Output the (x, y) coordinate of the center of the cell containing the given text.  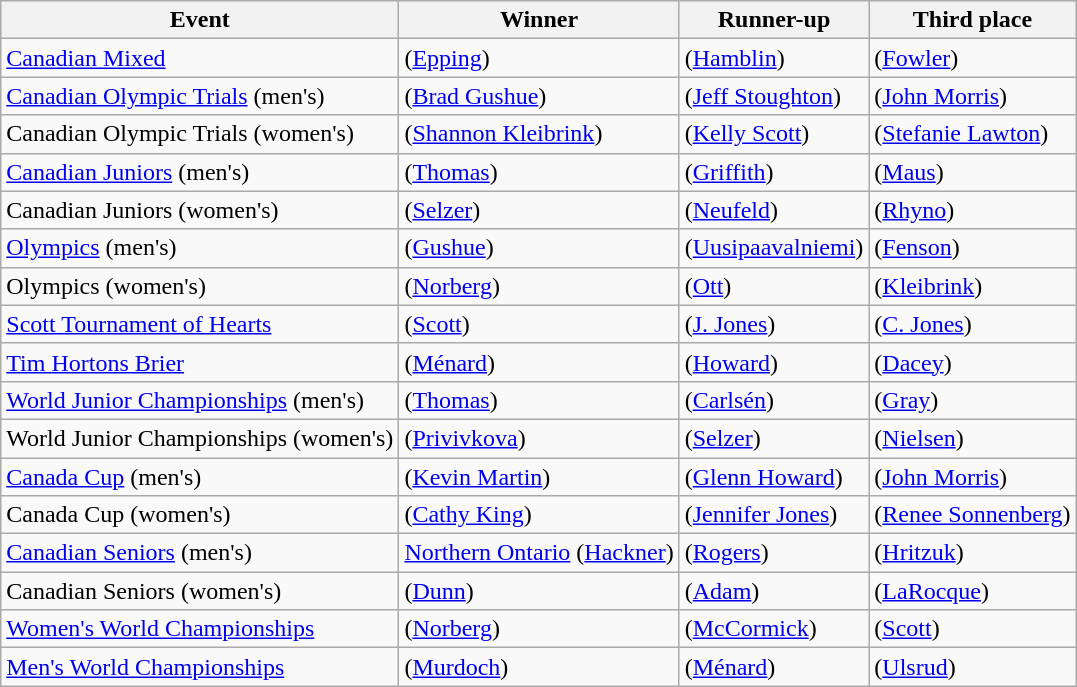
(C. Jones) (972, 324)
Canadian Juniors (women's) (200, 210)
(Glenn Howard) (774, 477)
(Kevin Martin) (539, 477)
(Nielsen) (972, 438)
(Shannon Kleibrink) (539, 134)
(Jennifer Jones) (774, 515)
(Maus) (972, 172)
Canadian Mixed (200, 58)
(Fowler) (972, 58)
(Ulsrud) (972, 667)
(J. Jones) (774, 324)
(Kelly Scott) (774, 134)
(LaRocque) (972, 591)
(Ott) (774, 286)
Canadian Olympic Trials (women's) (200, 134)
(Howard) (774, 362)
Women's World Championships (200, 629)
(Murdoch) (539, 667)
(Renee Sonnenberg) (972, 515)
Canada Cup (women's) (200, 515)
(Dunn) (539, 591)
(McCormick) (774, 629)
(Carlsén) (774, 400)
(Epping) (539, 58)
Olympics (men's) (200, 248)
(Cathy King) (539, 515)
Canadian Olympic Trials (men's) (200, 96)
(Hamblin) (774, 58)
(Stefanie Lawton) (972, 134)
(Jeff Stoughton) (774, 96)
Runner-up (774, 20)
(Rhyno) (972, 210)
World Junior Championships (men's) (200, 400)
(Griffith) (774, 172)
(Rogers) (774, 553)
(Privivkova) (539, 438)
Canadian Juniors (men's) (200, 172)
Northern Ontario (Hackner) (539, 553)
(Gray) (972, 400)
Tim Hortons Brier (200, 362)
Canadian Seniors (men's) (200, 553)
(Dacey) (972, 362)
Canada Cup (men's) (200, 477)
Third place (972, 20)
(Kleibrink) (972, 286)
World Junior Championships (women's) (200, 438)
Winner (539, 20)
Olympics (women's) (200, 286)
(Neufeld) (774, 210)
Canadian Seniors (women's) (200, 591)
(Uusipaavalniemi) (774, 248)
Men's World Championships (200, 667)
Scott Tournament of Hearts (200, 324)
(Adam) (774, 591)
(Fenson) (972, 248)
Event (200, 20)
(Hritzuk) (972, 553)
(Gushue) (539, 248)
(Brad Gushue) (539, 96)
